Locate the cell with the specified text and output its (x, y) center coordinate. 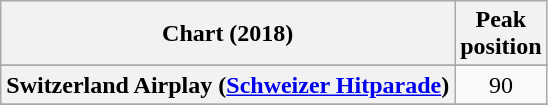
Peak position (501, 34)
90 (501, 85)
Chart (2018) (228, 34)
Switzerland Airplay (Schweizer Hitparade) (228, 85)
